Identify which cell holds the provided text, then report its [x, y] central coordinate. 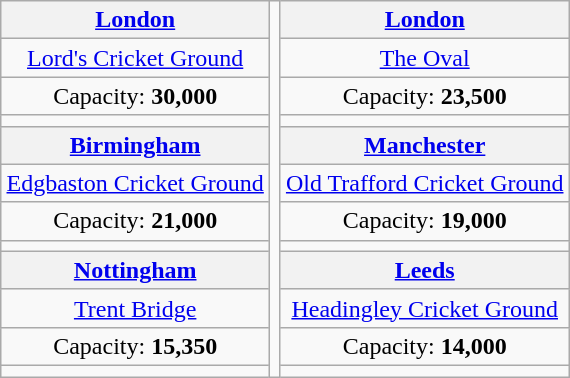
Lord's Cricket Ground [135, 58]
Trent Bridge [135, 308]
Capacity: 15,350 [135, 346]
The Oval [424, 58]
Capacity: 14,000 [424, 346]
Capacity: 21,000 [135, 221]
Capacity: 30,000 [135, 96]
Capacity: 23,500 [424, 96]
Old Trafford Cricket Ground [424, 183]
Manchester [424, 145]
Capacity: 19,000 [424, 221]
Birmingham [135, 145]
Headingley Cricket Ground [424, 308]
Edgbaston Cricket Ground [135, 183]
Leeds [424, 270]
Nottingham [135, 270]
